Locate the cell with the specified text and output its (x, y) center coordinate. 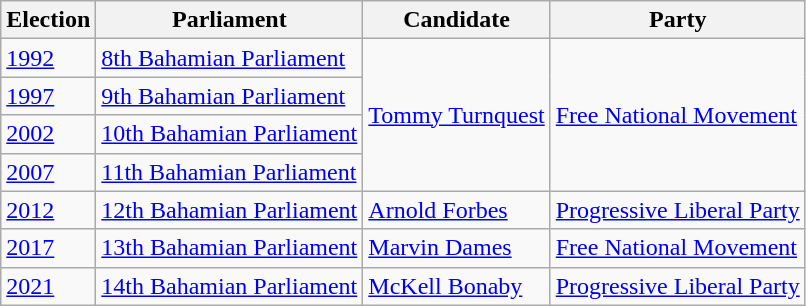
14th Bahamian Parliament (230, 286)
10th Bahamian Parliament (230, 134)
11th Bahamian Parliament (230, 172)
Election (48, 20)
Candidate (456, 20)
McKell Bonaby (456, 286)
Party (678, 20)
13th Bahamian Parliament (230, 248)
1997 (48, 96)
Parliament (230, 20)
2007 (48, 172)
2012 (48, 210)
9th Bahamian Parliament (230, 96)
Arnold Forbes (456, 210)
8th Bahamian Parliament (230, 58)
2002 (48, 134)
Marvin Dames (456, 248)
12th Bahamian Parliament (230, 210)
2017 (48, 248)
Tommy Turnquest (456, 115)
2021 (48, 286)
1992 (48, 58)
